Scan for the cell matching the given text and deliver its [X, Y] coordinate at center. 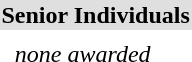
Senior Individuals [96, 15]
